Identify which cell holds the provided text, then report its [X, Y] central coordinate. 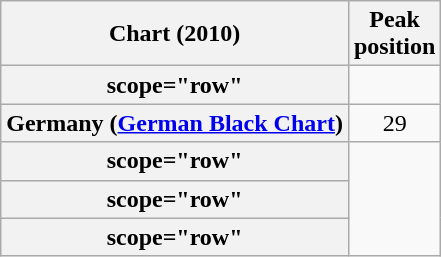
29 [394, 123]
Chart (2010) [175, 34]
Germany (German Black Chart) [175, 123]
Peakposition [394, 34]
